Identify which cell holds the provided text, then report its (X, Y) central coordinate. 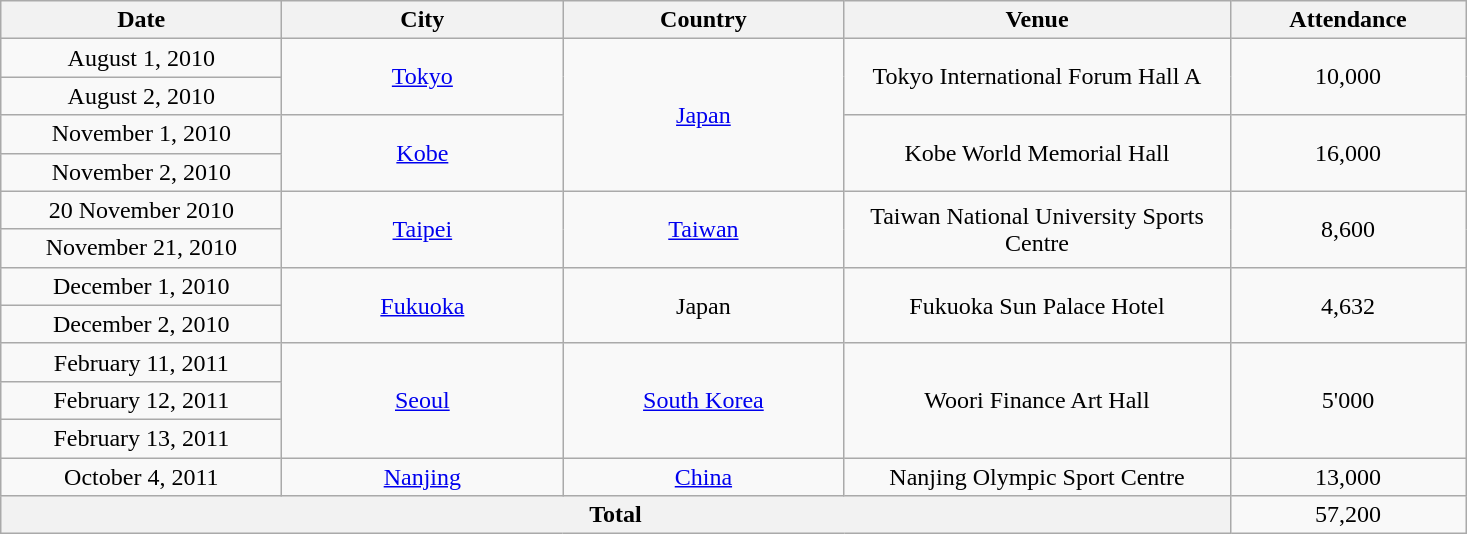
Kobe World Memorial Hall (1037, 153)
August 2, 2010 (142, 96)
City (422, 20)
Fukuoka (422, 305)
October 4, 2011 (142, 477)
November 1, 2010 (142, 134)
Kobe (422, 153)
Date (142, 20)
November 21, 2010 (142, 248)
57,200 (1348, 515)
10,000 (1348, 77)
5'000 (1348, 400)
December 1, 2010 (142, 286)
8,600 (1348, 229)
16,000 (1348, 153)
4,632 (1348, 305)
December 2, 2010 (142, 324)
Taiwan National University Sports Centre (1037, 229)
Country (704, 20)
Seoul (422, 400)
20 November 2010 (142, 210)
November 2, 2010 (142, 172)
Venue (1037, 20)
February 13, 2011 (142, 438)
Taiwan (704, 229)
Tokyo International Forum Hall A (1037, 77)
Nanjing Olympic Sport Centre (1037, 477)
Taipei (422, 229)
Attendance (1348, 20)
February 12, 2011 (142, 400)
August 1, 2010 (142, 58)
February 11, 2011 (142, 362)
Total (616, 515)
Tokyo (422, 77)
Nanjing (422, 477)
China (704, 477)
13,000 (1348, 477)
Woori Finance Art Hall (1037, 400)
Fukuoka Sun Palace Hotel (1037, 305)
South Korea (704, 400)
